Search for the cell housing the specified text and yield its [x, y] center coordinate. 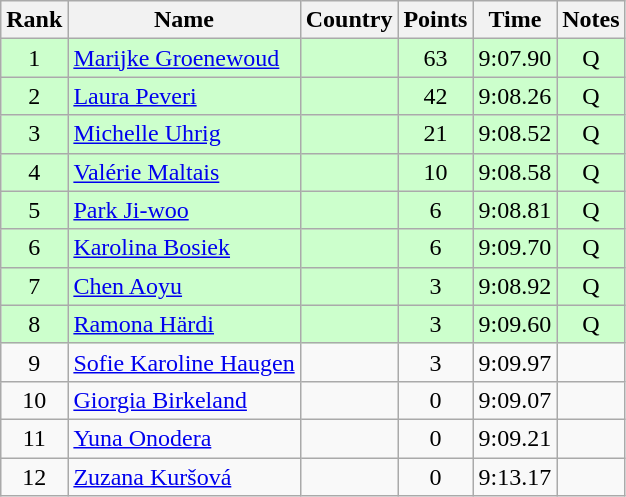
9:09.97 [515, 362]
9:08.92 [515, 286]
9:08.52 [515, 134]
9:13.17 [515, 477]
42 [436, 96]
Country [349, 20]
11 [34, 438]
5 [34, 210]
Giorgia Birkeland [184, 400]
Rank [34, 20]
Yuna Onodera [184, 438]
8 [34, 324]
2 [34, 96]
1 [34, 58]
9:07.90 [515, 58]
Notes [591, 20]
Park Ji-woo [184, 210]
7 [34, 286]
Points [436, 20]
9:09.60 [515, 324]
63 [436, 58]
9:09.70 [515, 248]
12 [34, 477]
Chen Aoyu [184, 286]
21 [436, 134]
Karolina Bosiek [184, 248]
9 [34, 362]
Michelle Uhrig [184, 134]
Name [184, 20]
9:08.81 [515, 210]
9:09.07 [515, 400]
9:08.58 [515, 172]
9:09.21 [515, 438]
Valérie Maltais [184, 172]
9:08.26 [515, 96]
Zuzana Kuršová [184, 477]
Time [515, 20]
Laura Peveri [184, 96]
Ramona Härdi [184, 324]
4 [34, 172]
Sofie Karoline Haugen [184, 362]
Marijke Groenewoud [184, 58]
